Scan for the cell matching the given text and deliver its [x, y] coordinate at center. 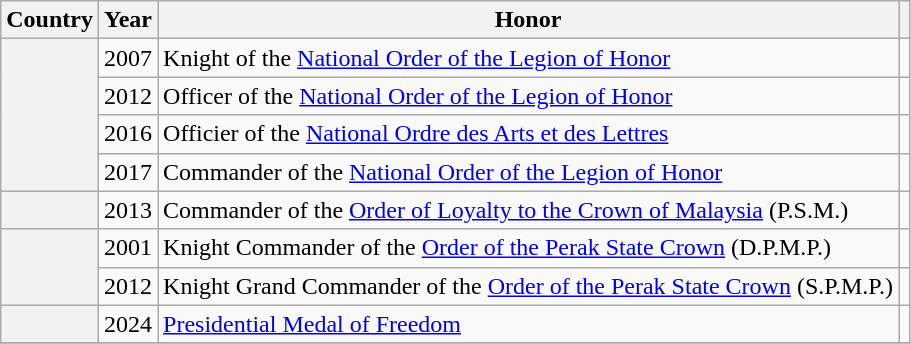
Knight Commander of the Order of the Perak State Crown (D.P.M.P.) [528, 248]
Knight Grand Commander of the Order of the Perak State Crown (S.P.M.P.) [528, 286]
Honor [528, 20]
Commander of the National Order of the Legion of Honor [528, 172]
Commander of the Order of Loyalty to the Crown of Malaysia (P.S.M.) [528, 210]
2016 [128, 134]
2001 [128, 248]
Presidential Medal of Freedom [528, 324]
Knight of the National Order of the Legion of Honor [528, 58]
2024 [128, 324]
Officer of the National Order of the Legion of Honor [528, 96]
2013 [128, 210]
Country [50, 20]
2007 [128, 58]
Year [128, 20]
2017 [128, 172]
Officier of the National Ordre des Arts et des Lettres [528, 134]
